For the text-containing cell, return its midpoint in [x, y] coordinate format. 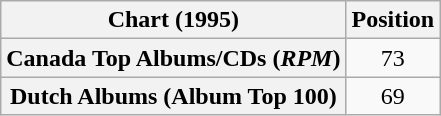
69 [393, 96]
Canada Top Albums/CDs (RPM) [174, 58]
Chart (1995) [174, 20]
73 [393, 58]
Dutch Albums (Album Top 100) [174, 96]
Position [393, 20]
